Pinpoint the cell where the given text exists, returning its [X, Y] midpoint coordinate. 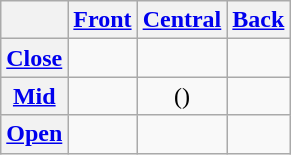
Back [258, 20]
Mid [34, 96]
() [182, 96]
Central [182, 20]
Close [34, 58]
Front [102, 20]
Open [34, 134]
